Locate the cell with the specified text and output its (X, Y) center coordinate. 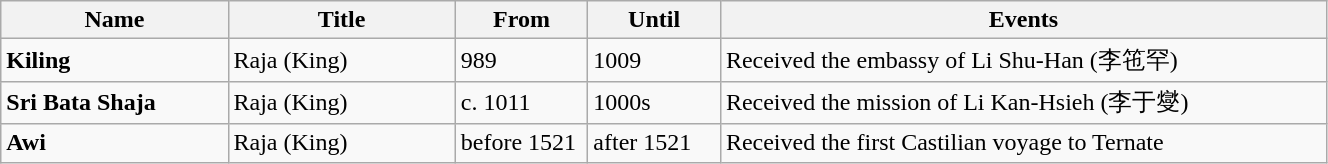
Received the embassy of Li Shu-Han (李竾罕) (1023, 60)
Received the first Castilian voyage to Ternate (1023, 143)
Received the mission of Li Kan-Hsieh (李于燮) (1023, 102)
Until (654, 20)
1009 (654, 60)
From (522, 20)
Kiling (114, 60)
Awi (114, 143)
Title (342, 20)
Name (114, 20)
c. 1011 (522, 102)
before 1521 (522, 143)
after 1521 (654, 143)
Sri Bata Shaja (114, 102)
Events (1023, 20)
989 (522, 60)
1000s (654, 102)
